For the text-containing cell, return its midpoint in [X, Y] coordinate format. 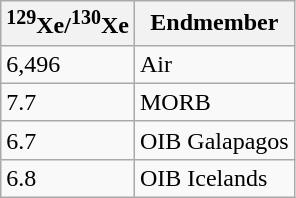
OIB Icelands [214, 178]
Air [214, 64]
OIB Galapagos [214, 140]
129Xe/130Xe [68, 24]
6.8 [68, 178]
6.7 [68, 140]
MORB [214, 102]
Endmember [214, 24]
6,496 [68, 64]
7.7 [68, 102]
